Return (X, Y) of the center of cell containing provided text 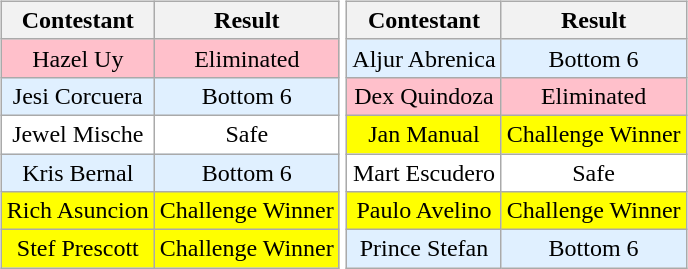
Paulo Avelino (424, 211)
Stef Prescott (78, 249)
Dex Quindoza (424, 96)
Hazel Uy (78, 58)
Rich Asuncion (78, 211)
Jan Manual (424, 134)
Jewel Mische (78, 134)
Jesi Corcuera (78, 96)
Kris Bernal (78, 173)
Mart Escudero (424, 173)
Prince Stefan (424, 249)
Aljur Abrenica (424, 58)
